Identify which cell holds the provided text, then report its (X, Y) central coordinate. 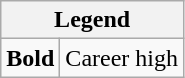
Legend (92, 20)
Bold (30, 58)
Career high (122, 58)
